Output the [X, Y] coordinate of the center of the cell containing the given text.  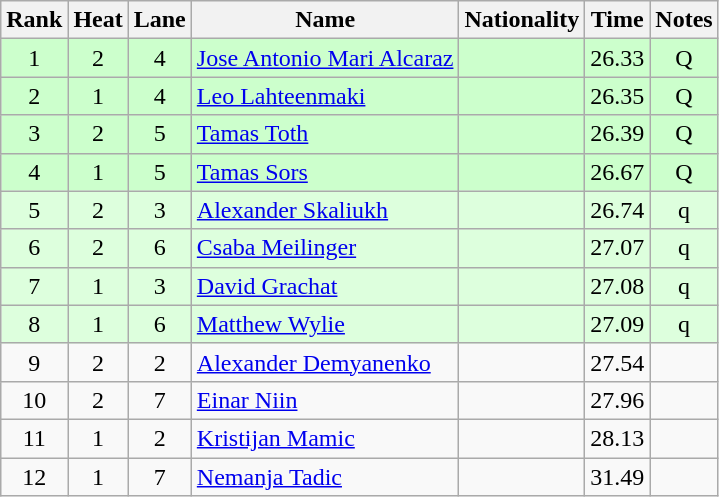
27.96 [618, 400]
Nationality [522, 20]
26.39 [618, 134]
Matthew Wylie [325, 324]
Kristijan Mamic [325, 438]
Csaba Meilinger [325, 248]
Nemanja Tadic [325, 477]
Time [618, 20]
27.09 [618, 324]
Rank [34, 20]
Einar Niin [325, 400]
27.08 [618, 286]
Name [325, 20]
26.33 [618, 58]
27.07 [618, 248]
Tamas Toth [325, 134]
9 [34, 362]
Jose Antonio Mari Alcaraz [325, 58]
11 [34, 438]
8 [34, 324]
Heat [98, 20]
27.54 [618, 362]
26.74 [618, 210]
Alexander Demyanenko [325, 362]
28.13 [618, 438]
Tamas Sors [325, 172]
12 [34, 477]
Leo Lahteenmaki [325, 96]
David Grachat [325, 286]
26.35 [618, 96]
10 [34, 400]
Lane [160, 20]
Alexander Skaliukh [325, 210]
Notes [684, 20]
31.49 [618, 477]
26.67 [618, 172]
